Determine the (x, y) coordinate at the center of the cell enclosing the given text.  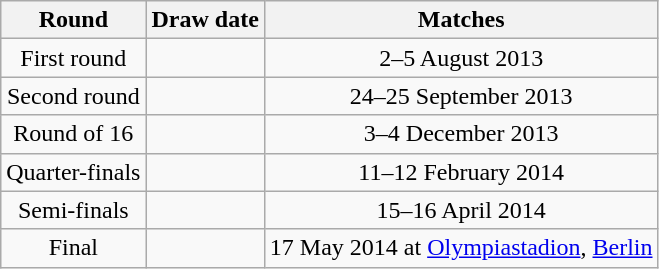
15–16 April 2014 (461, 210)
24–25 September 2013 (461, 96)
3–4 December 2013 (461, 134)
Round (74, 20)
11–12 February 2014 (461, 172)
Final (74, 248)
Second round (74, 96)
Round of 16 (74, 134)
First round (74, 58)
Matches (461, 20)
17 May 2014 at Olympiastadion, Berlin (461, 248)
2–5 August 2013 (461, 58)
Quarter-finals (74, 172)
Draw date (205, 20)
Semi-finals (74, 210)
